Detect which cell encompasses the target text, then output its [x, y] center coordinate. 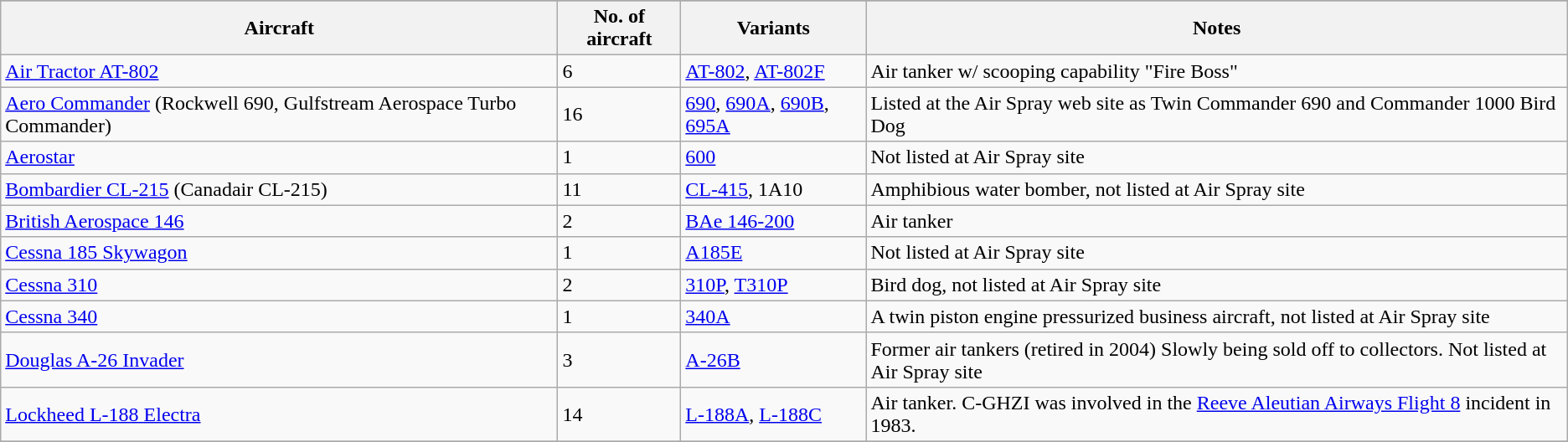
3 [620, 360]
Listed at the Air Spray web site as Twin Commander 690 and Commander 1000 Bird Dog [1216, 114]
A-26B [774, 360]
A185E [774, 253]
Notes [1216, 28]
Bombardier CL-215 (Canadair CL-215) [280, 189]
Air tanker. C-GHZI was involved in the Reeve Aleutian Airways Flight 8 incident in 1983. [1216, 414]
Cessna 185 Skywagon [280, 253]
Bird dog, not listed at Air Spray site [1216, 285]
Aerostar [280, 157]
Variants [774, 28]
A twin piston engine pressurized business aircraft, not listed at Air Spray site [1216, 316]
Douglas A-26 Invader [280, 360]
CL-415, 1A10 [774, 189]
11 [620, 189]
600 [774, 157]
340A [774, 316]
Air tanker w/ scooping capability "Fire Boss" [1216, 71]
L-188A, L-188C [774, 414]
310P, T310P [774, 285]
Air Tractor AT-802 [280, 71]
British Aerospace 146 [280, 221]
Former air tankers (retired in 2004) Slowly being sold off to collectors. Not listed at Air Spray site [1216, 360]
Cessna 310 [280, 285]
Aircraft [280, 28]
Lockheed L-188 Electra [280, 414]
Amphibious water bomber, not listed at Air Spray site [1216, 189]
BAe 146-200 [774, 221]
AT-802, AT-802F [774, 71]
690, 690A, 690B, 695A [774, 114]
No. of aircraft [620, 28]
16 [620, 114]
Aero Commander (Rockwell 690, Gulfstream Aerospace Turbo Commander) [280, 114]
6 [620, 71]
14 [620, 414]
Air tanker [1216, 221]
Cessna 340 [280, 316]
